Find where the given text appears and provide that cell's center as (X, Y) coordinate. 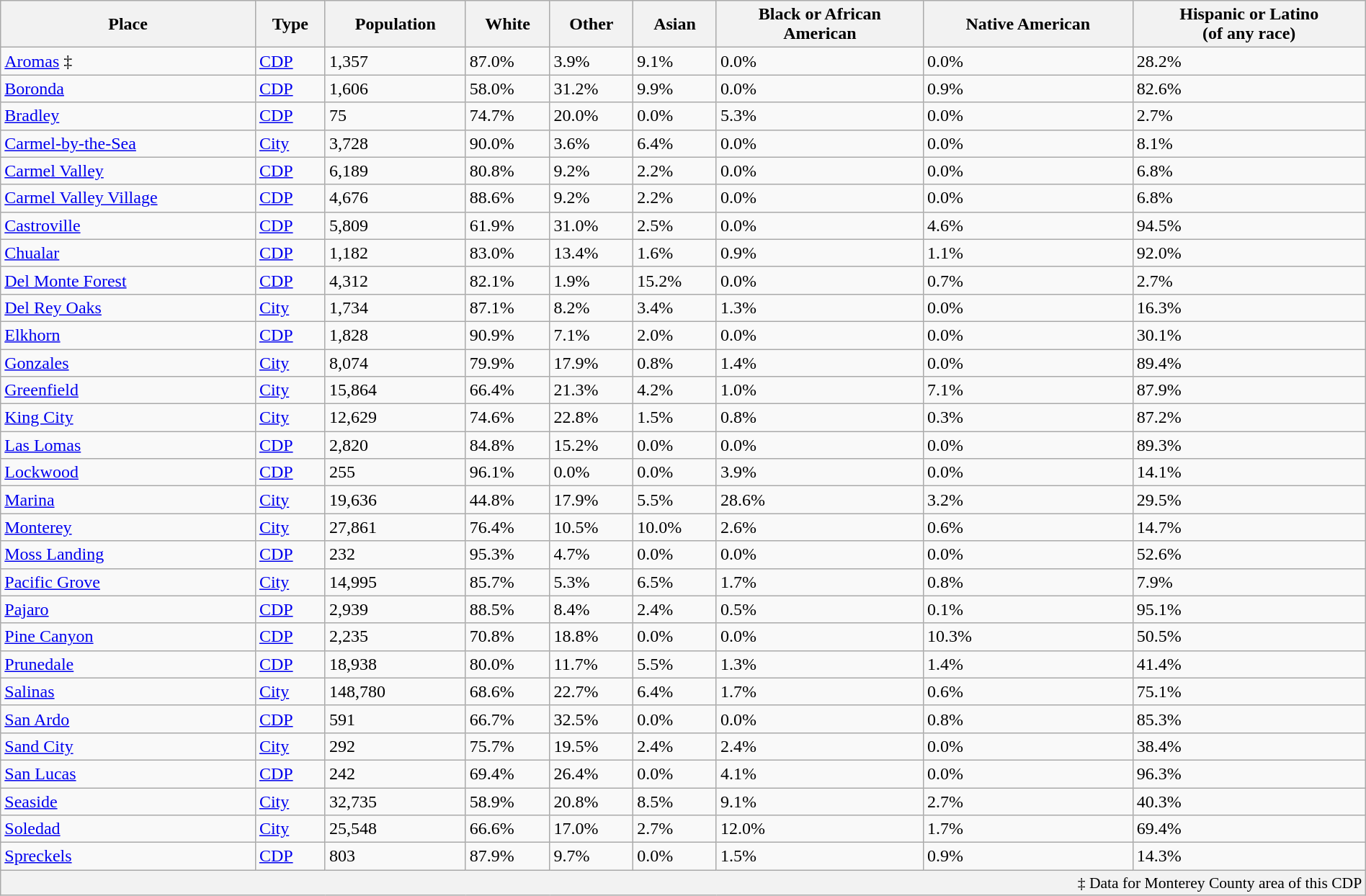
9.9% (675, 89)
17.0% (592, 829)
1.9% (592, 280)
1.1% (1027, 253)
14.3% (1249, 856)
12,629 (395, 418)
Soledad (128, 829)
Bradley (128, 116)
Las Lomas (128, 445)
61.9% (507, 225)
6,189 (395, 171)
95.1% (1249, 609)
92.0% (1249, 253)
Hispanic or Latino(of any race) (1249, 24)
292 (395, 746)
82.6% (1249, 89)
4.6% (1027, 225)
Carmel Valley Village (128, 198)
50.5% (1249, 637)
21.3% (592, 390)
3,728 (395, 143)
Pajaro (128, 609)
4,312 (395, 280)
88.5% (507, 609)
3.4% (675, 308)
2,939 (395, 609)
Greenfield (128, 390)
70.8% (507, 637)
26.4% (592, 774)
Black or AfricanAmerican (820, 24)
2,820 (395, 445)
8,074 (395, 362)
89.3% (1249, 445)
15,864 (395, 390)
11.7% (592, 664)
22.8% (592, 418)
Other (592, 24)
66.4% (507, 390)
10.5% (592, 527)
5,809 (395, 225)
1,828 (395, 335)
18.8% (592, 637)
74.6% (507, 418)
85.7% (507, 582)
32,735 (395, 802)
90.0% (507, 143)
San Ardo (128, 719)
96.3% (1249, 774)
20.8% (592, 802)
96.1% (507, 472)
Sand City (128, 746)
Gonzales (128, 362)
12.0% (820, 829)
14.1% (1249, 472)
66.7% (507, 719)
Monterey (128, 527)
25,548 (395, 829)
10.0% (675, 527)
13.4% (592, 253)
75.7% (507, 746)
9.7% (592, 856)
52.6% (1249, 555)
31.0% (592, 225)
Asian (675, 24)
Elkhorn (128, 335)
3.6% (592, 143)
79.9% (507, 362)
10.3% (1027, 637)
Boronda (128, 89)
87.2% (1249, 418)
Moss Landing (128, 555)
75 (395, 116)
8.1% (1249, 143)
31.2% (592, 89)
8.5% (675, 802)
41.4% (1249, 664)
0.7% (1027, 280)
King City (128, 418)
14.7% (1249, 527)
14,995 (395, 582)
2.5% (675, 225)
94.5% (1249, 225)
74.7% (507, 116)
255 (395, 472)
Aromas ‡ (128, 61)
148,780 (395, 691)
80.8% (507, 171)
3.2% (1027, 500)
82.1% (507, 280)
80.0% (507, 664)
Prunedale (128, 664)
20.0% (592, 116)
7.9% (1249, 582)
19,636 (395, 500)
Del Rey Oaks (128, 308)
2,235 (395, 637)
Castroville (128, 225)
1,606 (395, 89)
Native American (1027, 24)
Spreckels (128, 856)
75.1% (1249, 691)
Del Monte Forest (128, 280)
83.0% (507, 253)
28.6% (820, 500)
0.5% (820, 609)
30.1% (1249, 335)
8.4% (592, 609)
76.4% (507, 527)
88.6% (507, 198)
White (507, 24)
Carmel Valley (128, 171)
Type (290, 24)
‡ Data for Monterey County area of this CDP (683, 883)
40.3% (1249, 802)
2.0% (675, 335)
29.5% (1249, 500)
Population (395, 24)
Place (128, 24)
85.3% (1249, 719)
19.5% (592, 746)
1,734 (395, 308)
32.5% (592, 719)
68.6% (507, 691)
0.3% (1027, 418)
8.2% (592, 308)
Marina (128, 500)
Salinas (128, 691)
6.5% (675, 582)
Chualar (128, 253)
4.2% (675, 390)
58.0% (507, 89)
90.9% (507, 335)
Lockwood (128, 472)
1.6% (675, 253)
1,357 (395, 61)
28.2% (1249, 61)
16.3% (1249, 308)
38.4% (1249, 746)
4,676 (395, 198)
Carmel-by-the-Sea (128, 143)
84.8% (507, 445)
San Lucas (128, 774)
1,182 (395, 253)
Seaside (128, 802)
2.6% (820, 527)
95.3% (507, 555)
87.0% (507, 61)
66.6% (507, 829)
27,861 (395, 527)
242 (395, 774)
1.0% (820, 390)
803 (395, 856)
58.9% (507, 802)
22.7% (592, 691)
591 (395, 719)
Pacific Grove (128, 582)
232 (395, 555)
44.8% (507, 500)
Pine Canyon (128, 637)
89.4% (1249, 362)
4.7% (592, 555)
4.1% (820, 774)
18,938 (395, 664)
87.1% (507, 308)
0.1% (1027, 609)
